Return [X, Y] of the center of cell containing provided text 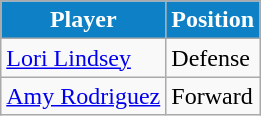
Position [213, 20]
Lori Lindsey [84, 58]
Forward [213, 96]
Player [84, 20]
Amy Rodriguez [84, 96]
Defense [213, 58]
